Identify which cell holds the provided text, then report its [x, y] central coordinate. 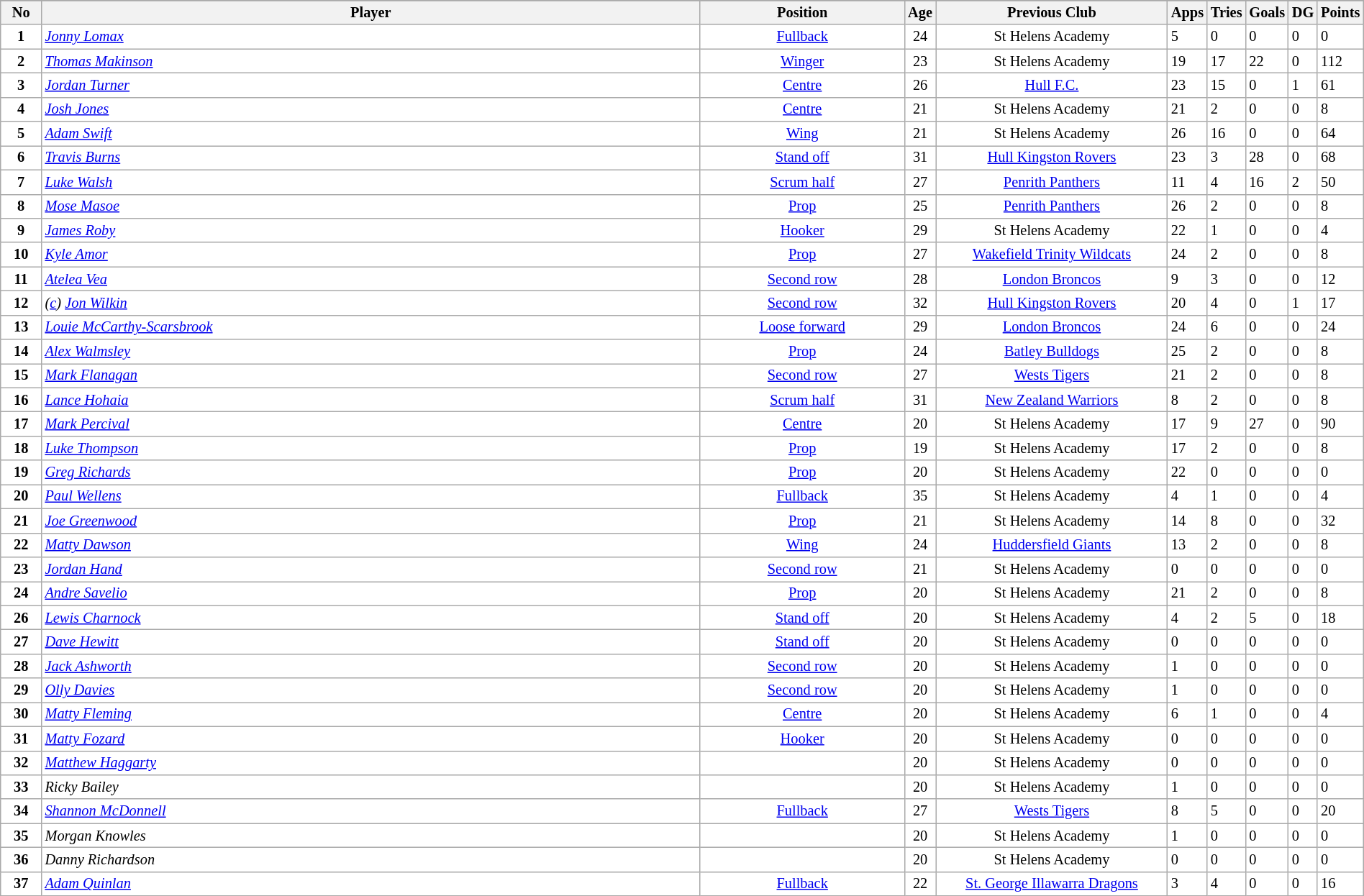
10 [22, 255]
Danny Richardson [371, 859]
61 [1340, 85]
Jordan Hand [371, 569]
Goals [1267, 12]
Mark Percival [371, 424]
Paul Wellens [371, 496]
No [22, 12]
50 [1340, 182]
Player [371, 12]
Jordan Turner [371, 85]
Points [1340, 12]
DG [1303, 12]
Kyle Amor [371, 255]
Tries [1226, 12]
112 [1340, 61]
30 [22, 714]
Jonny Lomax [371, 37]
Josh Jones [371, 109]
Matty Fleming [371, 714]
Matty Dawson [371, 545]
Lewis Charnock [371, 618]
Travis Burns [371, 157]
Loose forward [802, 327]
Morgan Knowles [371, 836]
Jack Ashworth [371, 666]
Previous Club [1052, 12]
36 [22, 859]
Atelea Vea [371, 279]
James Roby [371, 230]
Hull F.C. [1052, 85]
St. George Illawarra Dragons [1052, 884]
Mose Masoe [371, 206]
Adam Swift [371, 134]
Winger [802, 61]
7 [22, 182]
Adam Quinlan [371, 884]
Age [920, 12]
(c) Jon Wilkin [371, 303]
Olly Davies [371, 690]
68 [1340, 157]
Luke Walsh [371, 182]
Huddersfield Giants [1052, 545]
Apps [1187, 12]
Shannon McDonnell [371, 811]
Dave Hewitt [371, 641]
Batley Bulldogs [1052, 352]
Luke Thompson [371, 448]
Wakefield Trinity Wildcats [1052, 255]
37 [22, 884]
Mark Flanagan [371, 375]
Louie McCarthy-Scarsbrook [371, 327]
Greg Richards [371, 472]
Lance Hohaia [371, 400]
34 [22, 811]
Joe Greenwood [371, 521]
New Zealand Warriors [1052, 400]
90 [1340, 424]
Thomas Makinson [371, 61]
Matthew Haggarty [371, 763]
Position [802, 12]
Andre Savelio [371, 593]
Alex Walmsley [371, 352]
64 [1340, 134]
Matty Fozard [371, 739]
Ricky Bailey [371, 787]
33 [22, 787]
